For the text-containing cell, return its midpoint in [x, y] coordinate format. 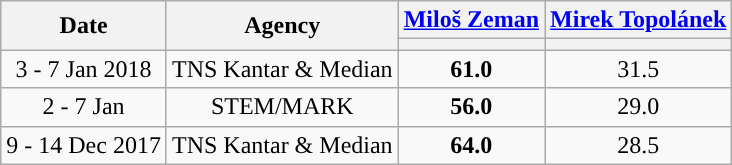
Miloš Zeman [471, 20]
2 - 7 Jan [84, 107]
Date [84, 26]
28.5 [638, 145]
61.0 [471, 69]
31.5 [638, 69]
9 - 14 Dec 2017 [84, 145]
64.0 [471, 145]
STEM/MARK [282, 107]
56.0 [471, 107]
Agency [282, 26]
3 - 7 Jan 2018 [84, 69]
29.0 [638, 107]
Mirek Topolánek [638, 20]
